For the text-containing cell, return its midpoint in [X, Y] coordinate format. 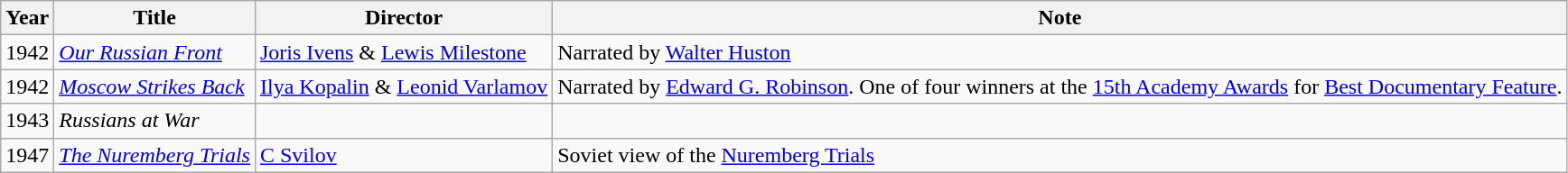
1943 [27, 121]
Russians at War [155, 121]
Narrated by Walter Huston [1060, 52]
Moscow Strikes Back [155, 86]
1947 [27, 155]
Ilya Kopalin & Leonid Varlamov [403, 86]
Joris Ivens & Lewis Milestone [403, 52]
Narrated by Edward G. Robinson. One of four winners at the 15th Academy Awards for Best Documentary Feature. [1060, 86]
C Svilov [403, 155]
Soviet view of the Nuremberg Trials [1060, 155]
Note [1060, 18]
Title [155, 18]
The Nuremberg Trials [155, 155]
Year [27, 18]
Our Russian Front [155, 52]
Director [403, 18]
